From the cell containing the given text, extract its center point as [x, y] coordinate. 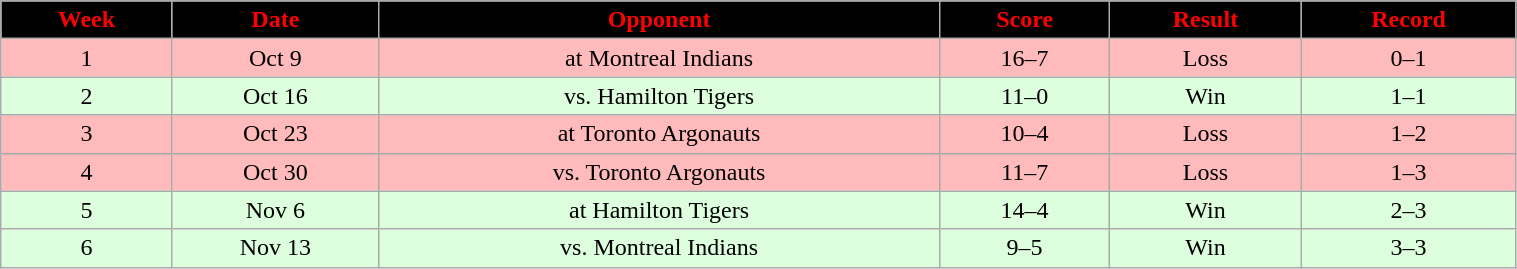
Oct 30 [275, 172]
Week [86, 20]
2–3 [1408, 210]
6 [86, 248]
Oct 9 [275, 58]
at Toronto Argonauts [660, 134]
1–2 [1408, 134]
vs. Montreal Indians [660, 248]
5 [86, 210]
Opponent [660, 20]
Record [1408, 20]
at Montreal Indians [660, 58]
Oct 16 [275, 96]
14–4 [1024, 210]
Nov 13 [275, 248]
1–3 [1408, 172]
4 [86, 172]
11–7 [1024, 172]
1 [86, 58]
Result [1206, 20]
0–1 [1408, 58]
1–1 [1408, 96]
3–3 [1408, 248]
10–4 [1024, 134]
Date [275, 20]
at Hamilton Tigers [660, 210]
vs. Toronto Argonauts [660, 172]
3 [86, 134]
2 [86, 96]
Score [1024, 20]
11–0 [1024, 96]
vs. Hamilton Tigers [660, 96]
Nov 6 [275, 210]
16–7 [1024, 58]
Oct 23 [275, 134]
9–5 [1024, 248]
